Identify which cell holds the provided text, then report its (x, y) central coordinate. 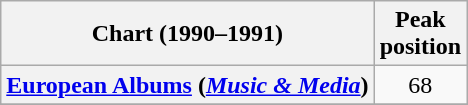
Chart (1990–1991) (188, 34)
68 (420, 85)
European Albums (Music & Media) (188, 85)
Peakposition (420, 34)
